Determine the [X, Y] coordinate at the center of the cell enclosing the given text.  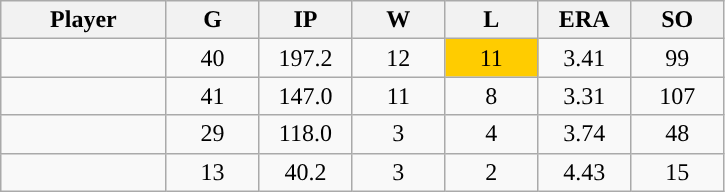
8 [492, 96]
IP [306, 20]
2 [492, 172]
12 [398, 58]
ERA [584, 20]
3.31 [584, 96]
SO [678, 20]
197.2 [306, 58]
G [212, 20]
147.0 [306, 96]
48 [678, 134]
99 [678, 58]
29 [212, 134]
L [492, 20]
13 [212, 172]
107 [678, 96]
3.74 [584, 134]
118.0 [306, 134]
40.2 [306, 172]
3.41 [584, 58]
Player [84, 20]
41 [212, 96]
15 [678, 172]
4 [492, 134]
4.43 [584, 172]
W [398, 20]
40 [212, 58]
